Identify which cell holds the provided text, then report its [x, y] central coordinate. 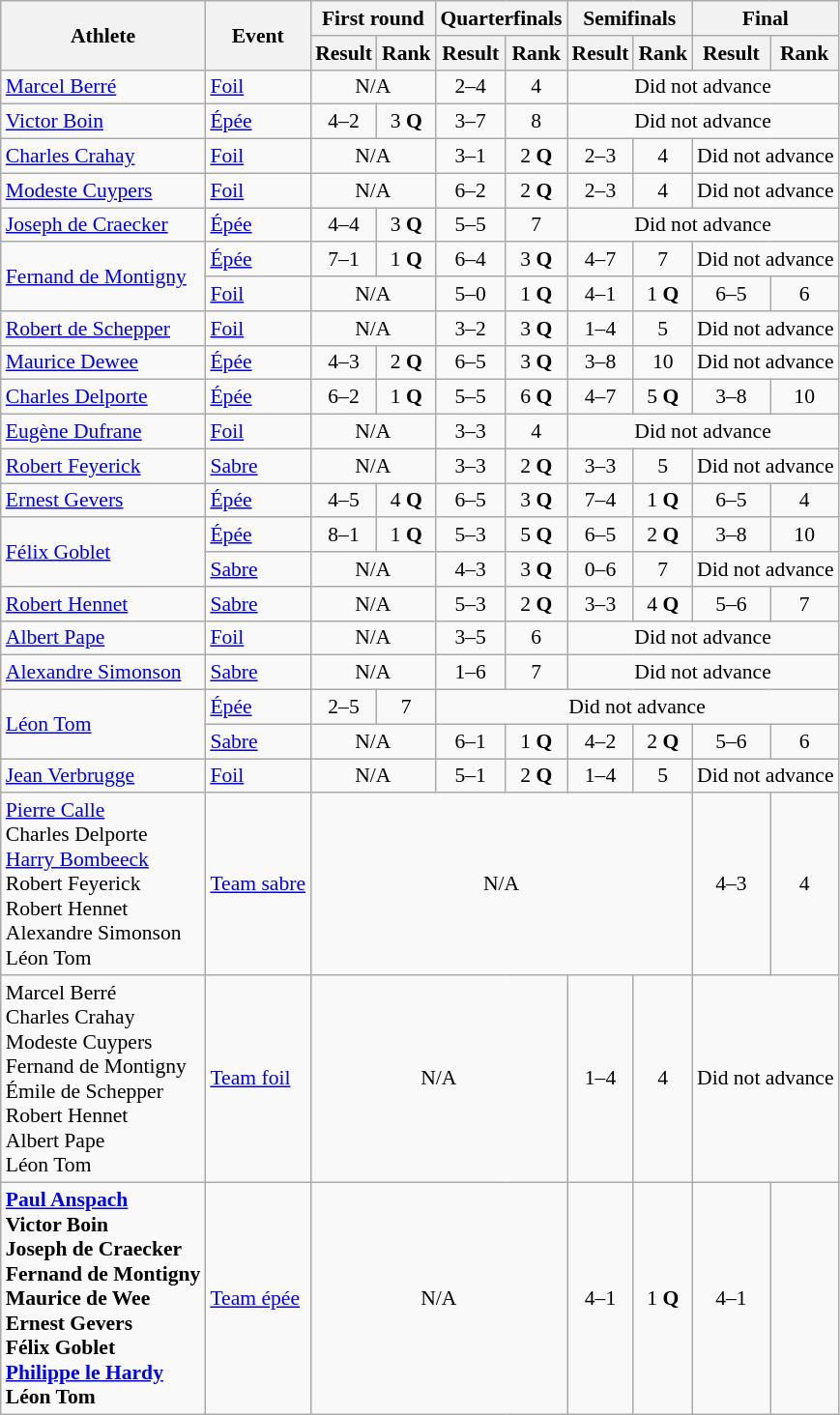
4–4 [344, 225]
8 [536, 122]
3–1 [471, 157]
7–4 [601, 501]
6–4 [471, 260]
5–0 [471, 294]
Quarterfinals [502, 18]
Joseph de Craecker [103, 225]
3–7 [471, 122]
Félix Goblet [103, 553]
2–4 [471, 87]
Marcel Berré Charles Crahay Modeste Cuypers Fernand de Montigny Émile de Schepper Robert Hennet Albert Pape Léon Tom [103, 1079]
Team épée [257, 1298]
First round [373, 18]
Alexandre Simonson [103, 673]
0–6 [601, 569]
Albert Pape [103, 638]
Jean Verbrugge [103, 776]
7–1 [344, 260]
Robert Feyerick [103, 466]
Charles Delporte [103, 397]
Robert de Schepper [103, 329]
Fernand de Montigny [103, 276]
Final [766, 18]
Semifinals [630, 18]
8–1 [344, 535]
6 Q [536, 397]
Team sabre [257, 885]
Paul Anspach Victor Boin Joseph de Craecker Fernand de Montigny Maurice de Wee Ernest Gevers Félix Goblet Philippe le Hardy Léon Tom [103, 1298]
Robert Hennet [103, 604]
Charles Crahay [103, 157]
Athlete [103, 35]
5–1 [471, 776]
2–5 [344, 707]
3–5 [471, 638]
Léon Tom [103, 725]
Team foil [257, 1079]
Marcel Berré [103, 87]
Modeste Cuypers [103, 190]
Event [257, 35]
4–5 [344, 501]
Ernest Gevers [103, 501]
3–2 [471, 329]
Victor Boin [103, 122]
Pierre Calle Charles Delporte Harry Bombeeck Robert Feyerick Robert Hennet Alexandre Simonson Léon Tom [103, 885]
Eugène Dufrane [103, 432]
Maurice Dewee [103, 362]
1–6 [471, 673]
6–1 [471, 741]
